Determine the [x, y] coordinate at the center of the cell enclosing the given text.  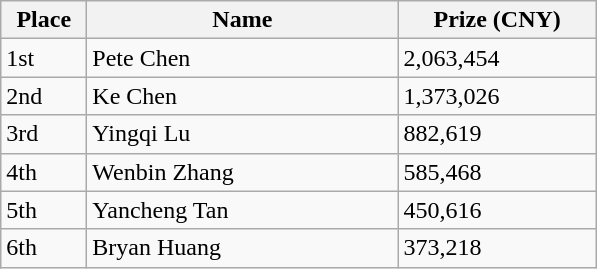
3rd [44, 134]
Pete Chen [242, 58]
Name [242, 20]
5th [44, 210]
Wenbin Zhang [242, 172]
585,468 [498, 172]
1st [44, 58]
450,616 [498, 210]
Ke Chen [242, 96]
373,218 [498, 248]
Bryan Huang [242, 248]
Yancheng Tan [242, 210]
Place [44, 20]
2,063,454 [498, 58]
4th [44, 172]
2nd [44, 96]
882,619 [498, 134]
1,373,026 [498, 96]
Yingqi Lu [242, 134]
Prize (CNY) [498, 20]
6th [44, 248]
